Provide the (X, Y) coordinate of the cell's center where the given text is located.  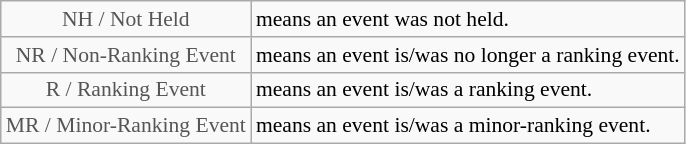
means an event was not held. (468, 19)
means an event is/was a minor-ranking event. (468, 126)
means an event is/was a ranking event. (468, 90)
MR / Minor-Ranking Event (126, 126)
R / Ranking Event (126, 90)
NH / Not Held (126, 19)
NR / Non-Ranking Event (126, 55)
means an event is/was no longer a ranking event. (468, 55)
